Return [x, y] of the center of cell containing provided text 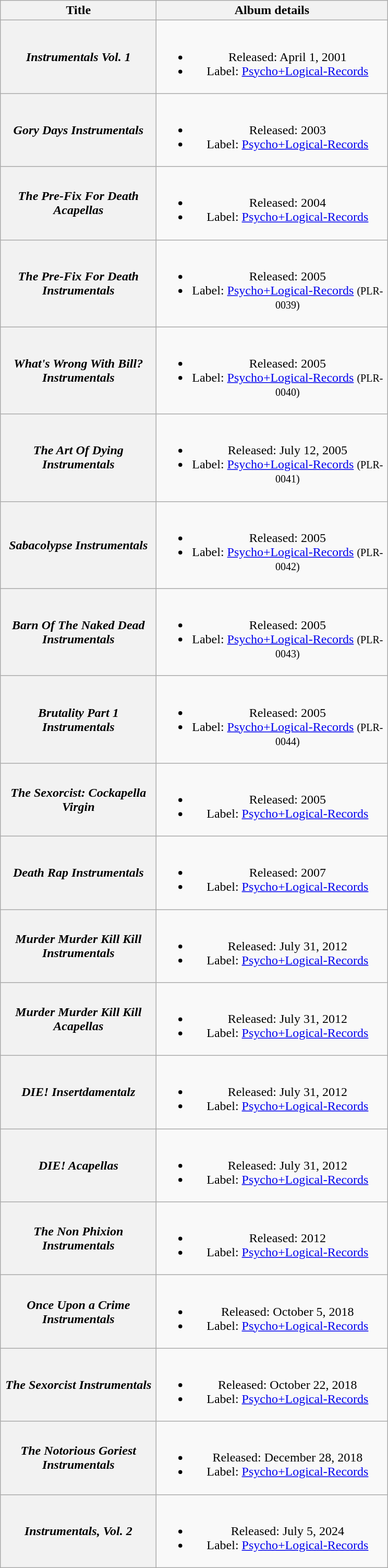
Released: 2005Label: Psycho+Logical-Records (PLR-0039) [272, 283]
Murder Murder Kill Kill Acapellas [78, 1019]
Barn Of The Naked Dead Instrumentals [78, 632]
The Pre-Fix For Death Instrumentals [78, 283]
Once Upon a Crime Instrumentals [78, 1312]
Released: October 22, 2018Label: Psycho+Logical-Records [272, 1385]
Released: 2003Label: Psycho+Logical-Records [272, 130]
The Pre-Fix For Death Acapellas [78, 203]
Released: 2005Label: Psycho+Logical-Records [272, 799]
DIE! Acapellas [78, 1165]
Released: 2007Label: Psycho+Logical-Records [272, 873]
DIE! Insertdamentalz [78, 1092]
Released: December 28, 2018Label: Psycho+Logical-Records [272, 1458]
Brutality Part 1 Instrumentals [78, 720]
Released: 2005Label: Psycho+Logical-Records (PLR-0044) [272, 720]
Instrumentals Vol. 1 [78, 57]
The Non Phixion Instrumentals [78, 1239]
Title [78, 10]
Released: July 5, 2024Label: Psycho+Logical-Records [272, 1531]
Released: 2004Label: Psycho+Logical-Records [272, 203]
Released: 2012Label: Psycho+Logical-Records [272, 1239]
Released: July 12, 2005Label: Psycho+Logical-Records (PLR-0041) [272, 457]
What's Wrong With Bill? Instrumentals [78, 371]
Sabacolypse Instrumentals [78, 545]
Released: 2005Label: Psycho+Logical-Records (PLR-0043) [272, 632]
Album details [272, 10]
Released: 2005Label: Psycho+Logical-Records (PLR-0040) [272, 371]
Death Rap Instrumentals [78, 873]
The Notorious Goriest Instrumentals [78, 1458]
The Sexorcist: Cockapella Virgin [78, 799]
Gory Days Instrumentals [78, 130]
Released: April 1, 2001Label: Psycho+Logical-Records [272, 57]
The Art Of Dying Instrumentals [78, 457]
Released: October 5, 2018Label: Psycho+Logical-Records [272, 1312]
Released: 2005Label: Psycho+Logical-Records (PLR-0042) [272, 545]
Instrumentals, Vol. 2 [78, 1531]
The Sexorcist Instrumentals [78, 1385]
Murder Murder Kill Kill Instrumentals [78, 946]
